Extract the [X, Y] coordinate from the center of the cell holding the provided text.  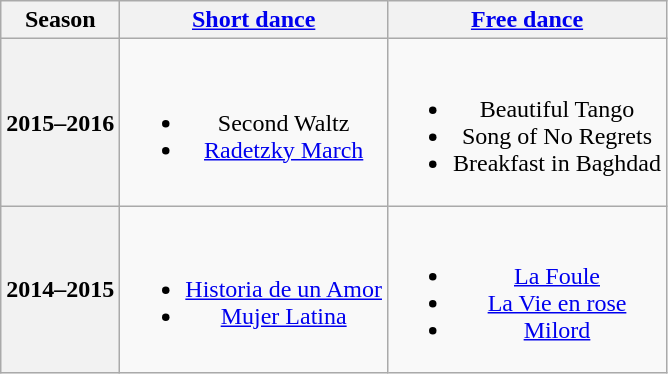
Beautiful Tango Song of No Regrets Breakfast in Baghdad [528, 122]
Season [60, 20]
Free dance [528, 20]
Historia de un Amor Mujer Latina [254, 290]
La Foule La Vie en rose Milord [528, 290]
2014–2015 [60, 290]
Short dance [254, 20]
2015–2016 [60, 122]
Second Waltz Radetzky March [254, 122]
